Pinpoint the cell where the given text exists, returning its [x, y] midpoint coordinate. 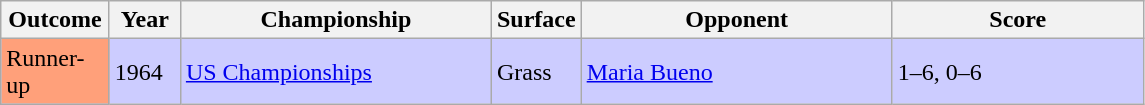
Maria Bueno [736, 72]
Championship [336, 20]
Grass [536, 72]
Score [1018, 20]
Outcome [56, 20]
US Championships [336, 72]
Runner-up [56, 72]
Opponent [736, 20]
1–6, 0–6 [1018, 72]
Year [144, 20]
Surface [536, 20]
1964 [144, 72]
